Detect which cell encompasses the target text, then output its [x, y] center coordinate. 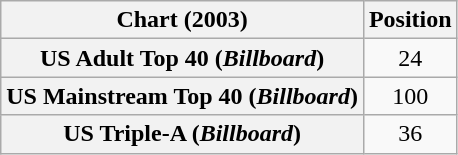
100 [410, 96]
Chart (2003) [182, 20]
US Mainstream Top 40 (Billboard) [182, 96]
36 [410, 134]
US Triple-A (Billboard) [182, 134]
Position [410, 20]
US Adult Top 40 (Billboard) [182, 58]
24 [410, 58]
